Pinpoint the cell where the given text exists, returning its (X, Y) midpoint coordinate. 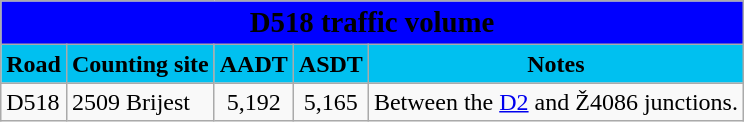
Road (34, 64)
Counting site (140, 64)
ASDT (330, 64)
AADT (254, 64)
Notes (556, 64)
D518 traffic volume (372, 23)
D518 (34, 102)
Between the D2 and Ž4086 junctions. (556, 102)
2509 Brijest (140, 102)
5,192 (254, 102)
5,165 (330, 102)
